Return the [X, Y] coordinate for the center point of the cell that contains the specified text.  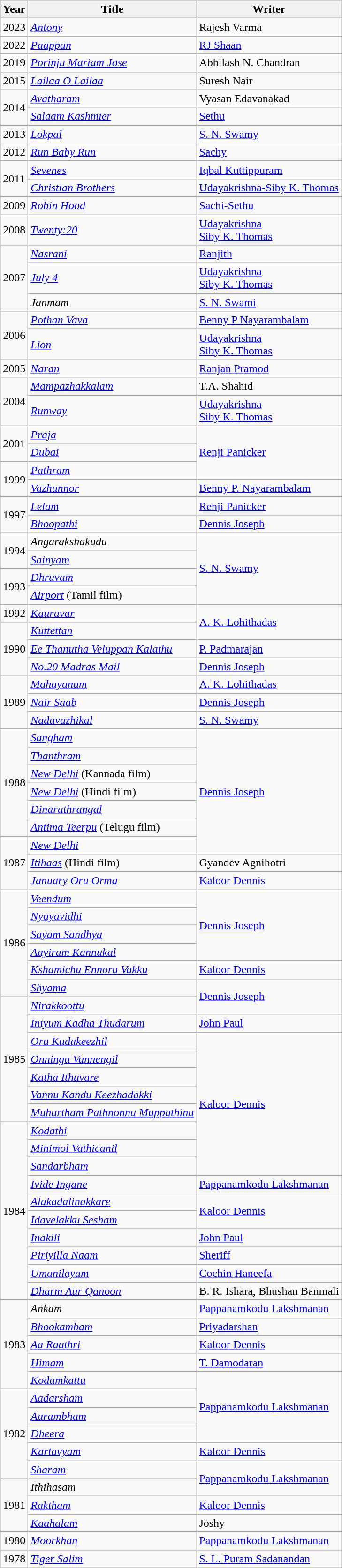
2015 [14, 81]
Bhoopathi [113, 524]
S. L. Puram Sadanandan [269, 1559]
1988 [14, 782]
2012 [14, 152]
Christian Brothers [113, 188]
Writer [269, 9]
Lokpal [113, 134]
Sayam Sandhya [113, 934]
Katha Ithuvare [113, 1077]
1997 [14, 515]
Nair Saab [113, 702]
Inakili [113, 1238]
Sachy [269, 152]
Ivide Ingane [113, 1184]
1992 [14, 613]
Bhookambam [113, 1327]
Praja [113, 435]
Salaam Kashmier [113, 116]
Kshamichu Ennoru Vakku [113, 970]
Sangham [113, 738]
1982 [14, 1433]
2004 [14, 401]
Minimol Vathicanil [113, 1148]
Year [14, 9]
Lion [113, 344]
RJ Shaan [269, 45]
Title [113, 9]
Vannu Kandu Keezhadakki [113, 1095]
Dhruvam [113, 578]
New Delhi (Kannada film) [113, 773]
Naran [113, 368]
Ranjith [269, 254]
Run Baby Run [113, 152]
No.20 Madras Mail [113, 667]
Kartavyam [113, 1452]
Ankam [113, 1309]
S. N. Swami [269, 302]
Joshy [269, 1523]
Pathram [113, 470]
Dheera [113, 1434]
1994 [14, 550]
Robin Hood [113, 205]
Piriyilla Naam [113, 1255]
2023 [14, 27]
1987 [14, 863]
Onningu Vannengil [113, 1059]
1986 [14, 943]
Lailaa O Lailaa [113, 81]
Sachi-Sethu [269, 205]
2005 [14, 368]
2001 [14, 443]
Benny P. Nayarambalam [269, 488]
T. Damodaran [269, 1362]
Iqbal Kuttippuram [269, 170]
1981 [14, 1505]
Runway [113, 411]
Angarakshakudu [113, 541]
Pothan Vava [113, 320]
Moorkhan [113, 1541]
Shyama [113, 988]
Suresh Nair [269, 81]
Veendum [113, 899]
Kuttettan [113, 631]
Nyayavidhi [113, 916]
Ranjan Pramod [269, 368]
2014 [14, 107]
Udayakrishna-Siby K. Thomas [269, 188]
2007 [14, 278]
Thanthram [113, 756]
Sheriff [269, 1255]
New Delhi [113, 845]
Raktham [113, 1505]
2008 [14, 230]
Himam [113, 1362]
Porinju Mariam Jose [113, 63]
Aa Raathri [113, 1344]
1978 [14, 1559]
2011 [14, 179]
Airport (Tamil film) [113, 595]
Aarambham [113, 1416]
July 4 [113, 278]
Tiger Salim [113, 1559]
Avatharam [113, 98]
2013 [14, 134]
Paappan [113, 45]
Iniyum Kadha Thudarum [113, 1023]
Sandarbham [113, 1166]
Kaahalam [113, 1523]
Alakadalinakkare [113, 1202]
Kodumkattu [113, 1380]
1984 [14, 1210]
Twenty:20 [113, 230]
1990 [14, 649]
2009 [14, 205]
January Oru Orma [113, 881]
Lelam [113, 506]
Gyandev Agnihotri [269, 863]
1989 [14, 702]
Mampazhakkalam [113, 386]
Dinarathrangal [113, 809]
Antima Teerpu (Telugu film) [113, 827]
Vazhunnor [113, 488]
Rajesh Varma [269, 27]
1993 [14, 586]
Sevenes [113, 170]
1980 [14, 1541]
Dubai [113, 452]
P. Padmarajan [269, 649]
Sethu [269, 116]
Nirakkoottu [113, 1005]
Muhurtham Pathnonnu Muppathinu [113, 1112]
Abhilash N. Chandran [269, 63]
Benny P Nayarambalam [269, 320]
Naduvazhikal [113, 720]
Janmam [113, 302]
Aayiram Kannukal [113, 952]
Kodathi [113, 1130]
1985 [14, 1059]
Aadarsham [113, 1398]
Itihaas (Hindi film) [113, 863]
Kauravar [113, 613]
Priyadarshan [269, 1327]
Ee Thanutha Veluppan Kalathu [113, 649]
Dharm Aur Qanoon [113, 1291]
1983 [14, 1344]
Oru Kudakeezhil [113, 1041]
T.A. Shahid [269, 386]
Cochin Haneefa [269, 1273]
2022 [14, 45]
Mahayanam [113, 684]
Antony [113, 27]
1999 [14, 479]
2019 [14, 63]
Ithihasam [113, 1487]
Umanilayam [113, 1273]
Sainyam [113, 559]
Vyasan Edavanakad [269, 98]
2006 [14, 336]
B. R. Ishara, Bhushan Banmali [269, 1291]
Nasrani [113, 254]
Idavelakku Sesham [113, 1220]
Sharam [113, 1470]
New Delhi (Hindi film) [113, 791]
